Detect which cell encompasses the target text, then output its (X, Y) center coordinate. 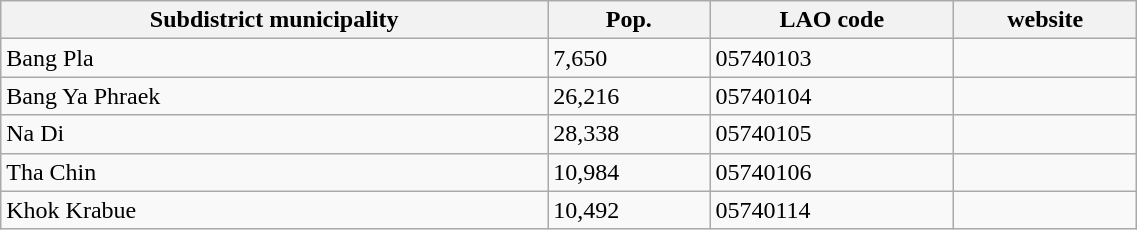
website (1046, 20)
Subdistrict municipality (274, 20)
05740103 (832, 58)
10,492 (629, 210)
05740114 (832, 210)
Bang Ya Phraek (274, 96)
Khok Krabue (274, 210)
7,650 (629, 58)
LAO code (832, 20)
05740106 (832, 172)
10,984 (629, 172)
Pop. (629, 20)
05740104 (832, 96)
05740105 (832, 134)
Tha Chin (274, 172)
28,338 (629, 134)
Bang Pla (274, 58)
Na Di (274, 134)
26,216 (629, 96)
